Scan for the cell matching the given text and deliver its (X, Y) coordinate at center. 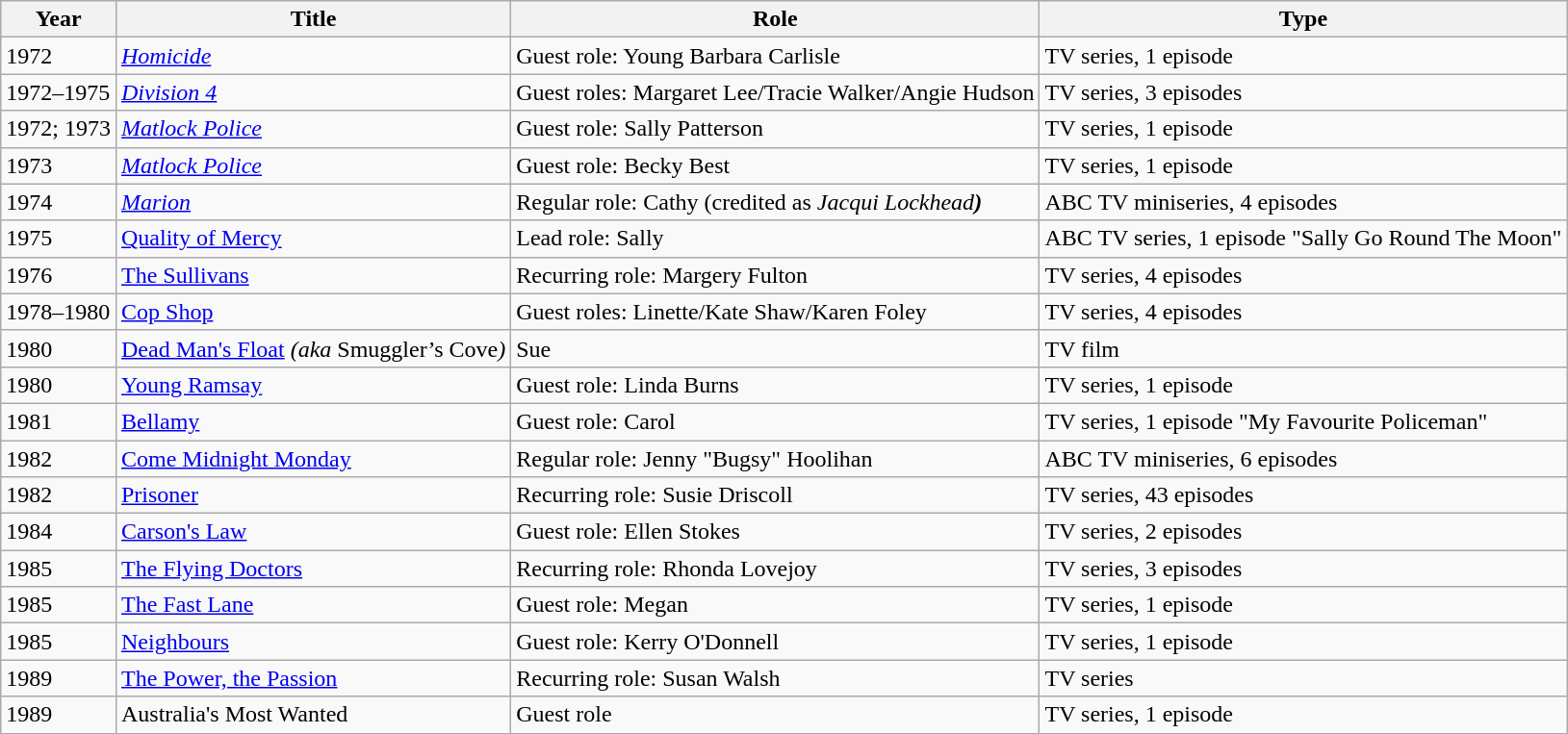
Regular role: Cathy (credited as Jacqui Lockhead) (776, 202)
1972 (59, 56)
Recurring role: Susie Driscoll (776, 495)
1973 (59, 165)
Guest roles: Margaret Lee/Tracie Walker/Angie Hudson (776, 92)
Recurring role: Susan Walsh (776, 678)
Cop Shop (313, 312)
Bellamy (313, 421)
Prisoner (313, 495)
TV series, 43 episodes (1303, 495)
The Fast Lane (313, 605)
Recurring role: Rhonda Lovejoy (776, 569)
Recurring role: Margery Fulton (776, 275)
TV film (1303, 348)
Marion (313, 202)
Sue (776, 348)
Guest role: Carol (776, 421)
Homicide (313, 56)
ABC TV series, 1 episode "Sally Go Round The Moon" (1303, 239)
Australia's Most Wanted (313, 715)
Guest role: Young Barbara Carlisle (776, 56)
Come Midnight Monday (313, 459)
TV series (1303, 678)
Guest role (776, 715)
Young Ramsay (313, 385)
1981 (59, 421)
TV series, 1 episode "My Favourite Policeman" (1303, 421)
Title (313, 19)
Lead role: Sally (776, 239)
1974 (59, 202)
Guest role: Ellen Stokes (776, 532)
Carson's Law (313, 532)
Guest role: Linda Burns (776, 385)
Role (776, 19)
1972–1975 (59, 92)
1975 (59, 239)
Division 4 (313, 92)
Year (59, 19)
Dead Man's Float (aka Smuggler’s Cove) (313, 348)
The Flying Doctors (313, 569)
The Power, the Passion (313, 678)
ABC TV miniseries, 6 episodes (1303, 459)
The Sullivans (313, 275)
1972; 1973 (59, 129)
Neighbours (313, 642)
Guest role: Megan (776, 605)
Regular role: Jenny "Bugsy" Hoolihan (776, 459)
1978–1980 (59, 312)
ABC TV miniseries, 4 episodes (1303, 202)
TV series, 2 episodes (1303, 532)
Guest role: Kerry O'Donnell (776, 642)
Guest role: Sally Patterson (776, 129)
1976 (59, 275)
Guest roles: Linette/Kate Shaw/Karen Foley (776, 312)
Quality of Mercy (313, 239)
Type (1303, 19)
1984 (59, 532)
Guest role: Becky Best (776, 165)
